Detect which cell encompasses the target text, then output its (X, Y) center coordinate. 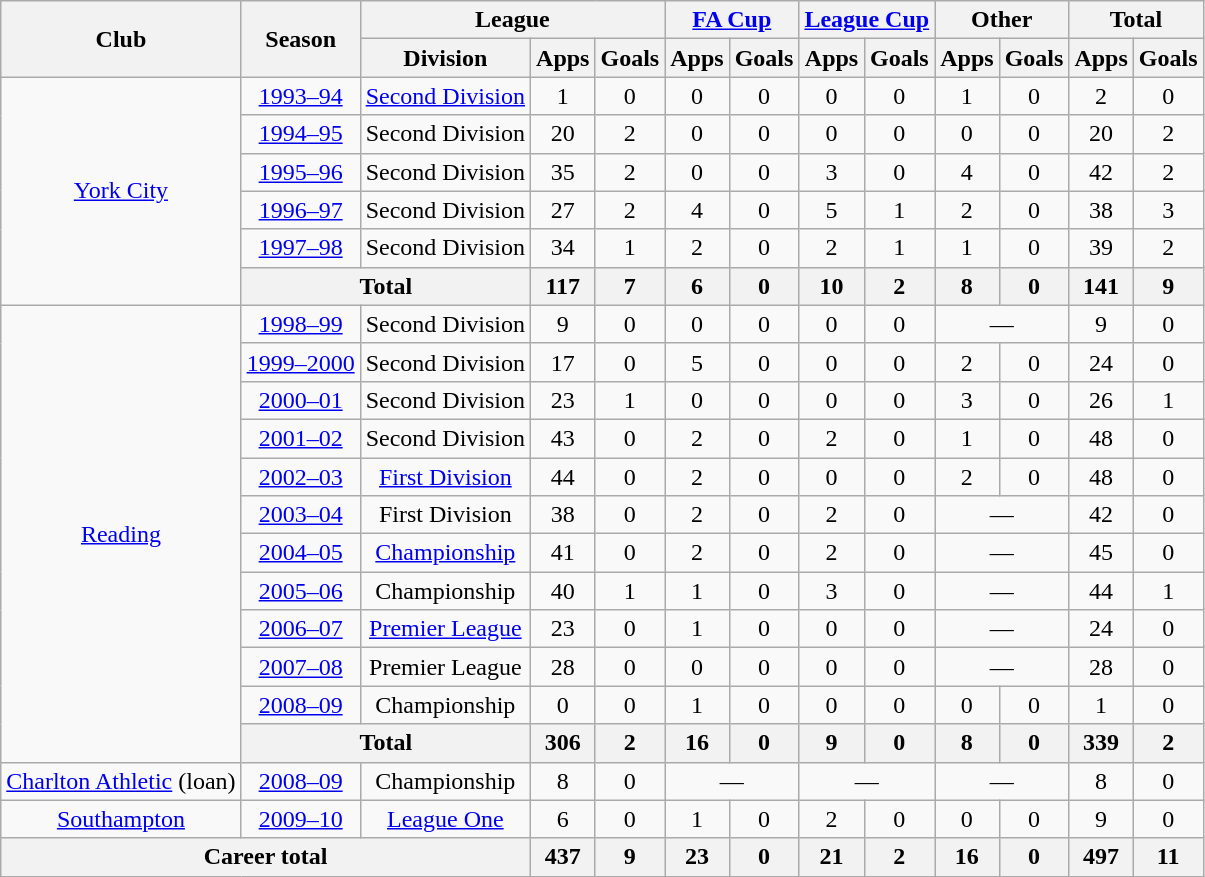
1996–97 (300, 210)
34 (563, 248)
43 (563, 438)
40 (563, 591)
Reading (121, 534)
39 (1101, 248)
141 (1101, 286)
2002–03 (300, 477)
Other (1002, 20)
21 (832, 857)
1993–94 (300, 96)
437 (563, 857)
1994–95 (300, 134)
17 (563, 362)
League One (445, 819)
York City (121, 191)
117 (563, 286)
306 (563, 743)
2001–02 (300, 438)
Division (445, 58)
2003–04 (300, 515)
2007–08 (300, 667)
2005–06 (300, 591)
41 (563, 553)
45 (1101, 553)
2000–01 (300, 400)
Season (300, 39)
Career total (266, 857)
339 (1101, 743)
1995–96 (300, 172)
2009–10 (300, 819)
10 (832, 286)
League (512, 20)
7 (630, 286)
League Cup (867, 20)
1998–99 (300, 324)
1999–2000 (300, 362)
26 (1101, 400)
27 (563, 210)
FA Cup (732, 20)
Southampton (121, 819)
2006–07 (300, 629)
Charlton Athletic (loan) (121, 781)
Club (121, 39)
1997–98 (300, 248)
35 (563, 172)
2004–05 (300, 553)
497 (1101, 857)
11 (1168, 857)
